Scan for the cell matching the given text and deliver its [x, y] coordinate at center. 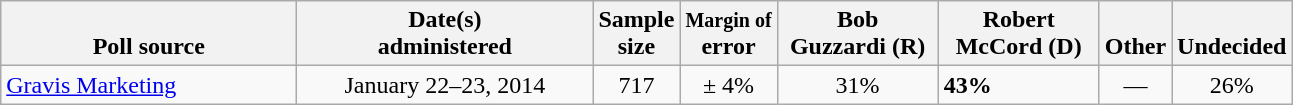
± 4% [728, 85]
26% [1232, 85]
Date(s)administered [445, 34]
— [1135, 85]
Samplesize [636, 34]
31% [858, 85]
Gravis Marketing [149, 85]
717 [636, 85]
Other [1135, 34]
January 22–23, 2014 [445, 85]
Margin oferror [728, 34]
43% [1018, 85]
RobertMcCord (D) [1018, 34]
Undecided [1232, 34]
Poll source [149, 34]
BobGuzzardi (R) [858, 34]
